Provide the [x, y] coordinate of the cell's center where the given text is located.  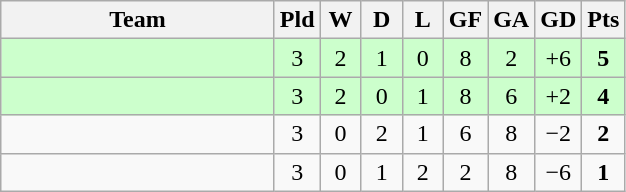
GF [465, 20]
GD [558, 20]
Pts [604, 20]
Team [138, 20]
+2 [558, 96]
W [340, 20]
D [382, 20]
4 [604, 96]
L [422, 20]
+6 [558, 58]
−2 [558, 134]
5 [604, 58]
GA [512, 20]
Pld [297, 20]
−6 [558, 172]
